Determine the [X, Y] coordinate at the center of the cell enclosing the given text.  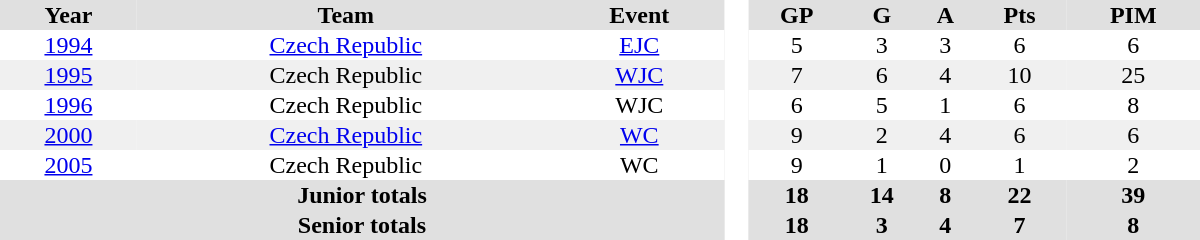
39 [1134, 195]
A [946, 15]
2005 [68, 165]
Event [640, 15]
22 [1020, 195]
G [882, 15]
0 [946, 165]
PIM [1134, 15]
Pts [1020, 15]
2000 [68, 135]
1995 [68, 75]
25 [1134, 75]
Senior totals [362, 225]
1996 [68, 105]
Junior totals [362, 195]
EJC [640, 45]
GP [797, 15]
1994 [68, 45]
Year [68, 15]
10 [1020, 75]
14 [882, 195]
Team [346, 15]
